Search for the cell housing the specified text and yield its (X, Y) center coordinate. 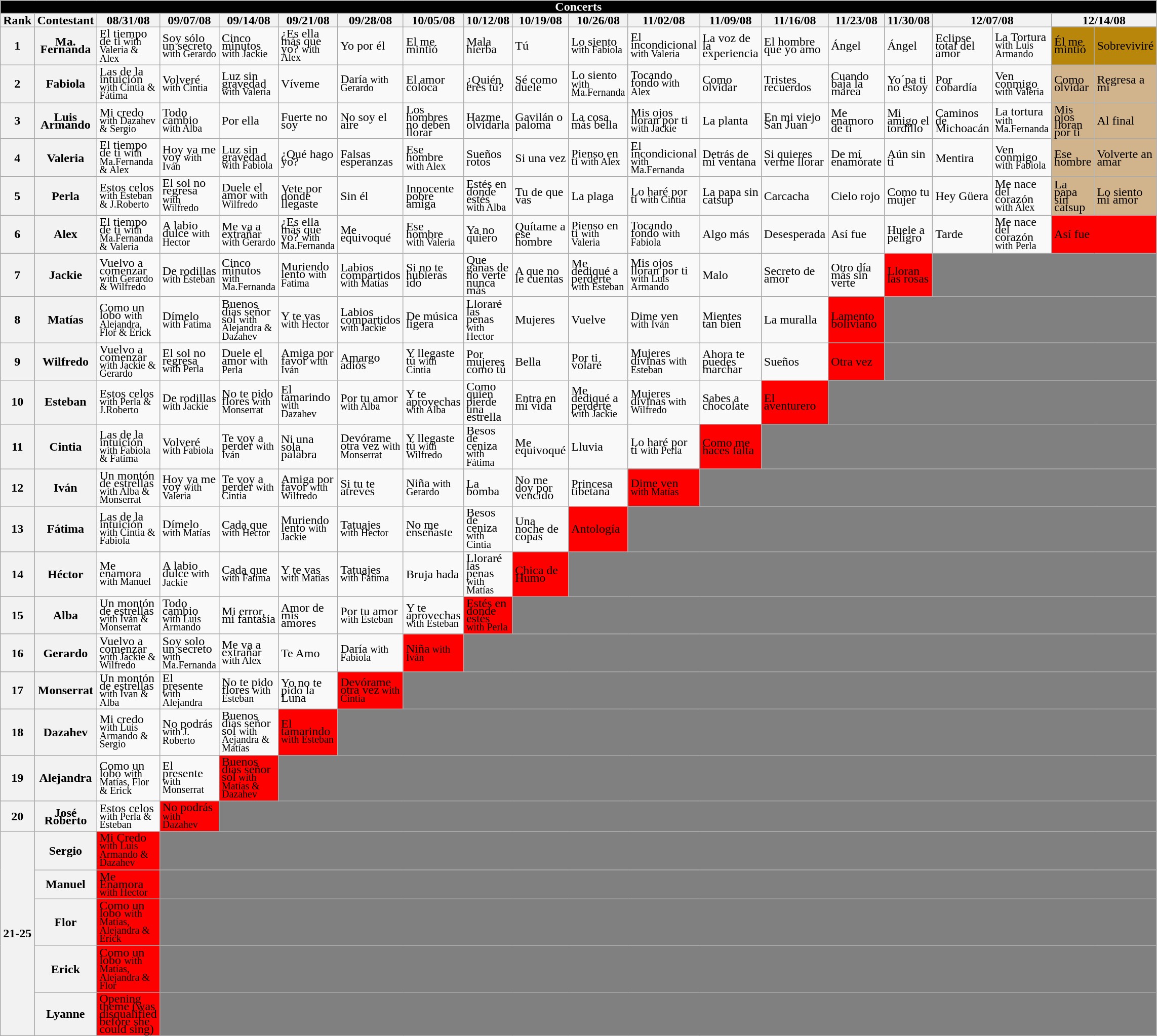
Volveré with Fabiola (189, 447)
Un montón de estrellas with Iván & Monserrat (128, 615)
Si una vez (541, 158)
Innocente pobre amiga (433, 196)
Contestant (66, 20)
Todo cambio with Alba (189, 121)
Tristes recuerdos (794, 84)
No podrás with J. Roberto (189, 732)
Mi Credo with Luis Armando & Dazahev (128, 851)
Estés en donde estés with Alba (488, 196)
Ese hombre (1073, 158)
Perla (66, 196)
¿Quién eres tú? (488, 84)
Desesperada (794, 234)
Jackie (66, 275)
Me va a extrañar with Gerardo (248, 234)
Cinco minutos with Ma.Fernanda (248, 275)
Muriendo lento with Fatima (308, 275)
10/26/08 (599, 20)
Pienso en ti with Alex (599, 158)
¿Es ella más que yo? with Ma.Fernanda (308, 234)
Yo por él (371, 46)
Sobreviviré (1125, 46)
Un montón de estrellas with Ivan & Alba (128, 690)
12/07/08 (992, 20)
Como tu mujer (908, 196)
Y te aprovechas with Esteban (433, 615)
16 (17, 653)
6 (17, 234)
Vuelve (599, 320)
Volveré with Cintia (189, 84)
El aventurero (794, 402)
No me doy por vencido (541, 488)
Falsas esperanzas (371, 158)
3 (17, 121)
Hey Güera (963, 196)
Mi credo with Dazahev & Sergio (128, 121)
Antología (599, 529)
4 (17, 158)
Fátima (66, 529)
El tiempo de ti with Valeria & Alex (128, 46)
Tarde (963, 234)
Mis ojos lloran por ti with Luis Armando (664, 275)
11/02/08 (664, 20)
Me dediqué a perderte with Esteban (599, 275)
Mis ojos lloran por ti with Jackie (664, 121)
11/23/08 (857, 20)
Algo más (731, 234)
Sin él (371, 196)
No te pido flores with Esteban (248, 690)
10/12/08 (488, 20)
El sol no regresa with Perla (189, 362)
Caminos de Michoacán (963, 121)
Yo´pa ti no estoy (908, 84)
Cada que with Hector (248, 529)
La planta (731, 121)
Secreto de amor (794, 275)
Gavilán o paloma (541, 121)
Las de la intuición with Cintia & Fabiola (128, 529)
Muriendo lento with Jackie (308, 529)
La cosa más bella (599, 121)
Carcacha (794, 196)
Monserrat (66, 690)
Me enamora with Manuel (128, 574)
Daría with Gerardo (371, 84)
Rank (17, 20)
Mala hierba (488, 46)
Besos de ceniza with Fátima (488, 447)
Si quieres verme llorar (794, 158)
El presente with Monserrat (189, 778)
Wilfredo (66, 362)
Cintia (66, 447)
Y te vas with Hector (308, 320)
Ahora te puedes marchar (731, 362)
Gerardo (66, 653)
Tatuajes with Hector (371, 529)
Amor de mis amores (308, 615)
Mientes tan bien (731, 320)
09/21/08 (308, 20)
14 (17, 574)
La voz de la experiencia (731, 46)
Estos celos with Perla & Esteban (128, 816)
2 (17, 84)
La muralla (794, 320)
09/07/08 (189, 20)
1 (17, 46)
Te Amo (308, 653)
El sol no regresa with Wilfredo (189, 196)
Lo siento with Fabiola (599, 46)
Buenos días señor sol with Aejandra & Matías (248, 732)
¿Es ella más que yo? with Alex (308, 46)
Lloraré las penas with Matías (488, 574)
Tocando fondo with Fabiola (664, 234)
Los hombres no deben llorar (433, 121)
Mujeres (541, 320)
Iván (66, 488)
Yo no te pido la Luna (308, 690)
Lo siento with Ma.Fernanda (599, 84)
Me Enamora with Hector (128, 885)
La tortura with Ma.Fernanda (1022, 121)
Si tu te atreves (371, 488)
Mi credo with Luis Armando & Sergio (128, 732)
Chica de Humo (541, 574)
El amor coloca (433, 84)
Valeria (66, 158)
No me enseñaste (433, 529)
La plaga (599, 196)
Por ella (248, 121)
18 (17, 732)
Pienso en ti with Valeria (599, 234)
Mujeres divinas with Esteban (664, 362)
Cielo rojo (857, 196)
Y llegaste tú with Cintia (433, 362)
Mujeres divinas with Wilfredo (664, 402)
Te voy a perder with Iván (248, 447)
Me dediqué a perderte with Jackie (599, 402)
Te voy a perder with Cintia (248, 488)
Ese hombre with Alex (433, 158)
El tiempo de ti with Ma.Fernanda & Alex (128, 158)
A labio dulce with Hector (189, 234)
Como me haces falta (731, 447)
Amiga por favor with Wilfredo (308, 488)
Amargo adiós (371, 362)
Fuerte no soy (308, 121)
9 (17, 362)
Dímelo with Matías (189, 529)
Dazahev (66, 732)
Princesa tibetana (599, 488)
Detrás de mi ventana (731, 158)
Alba (66, 615)
Vuelvo a comenzar with Jackie & Gerardo (128, 362)
Entra en mí vida (541, 402)
Alejandra (66, 778)
Duele el amor with Perla (248, 362)
Esteban (66, 402)
Cada que with Fatima (248, 574)
Mentira (963, 158)
Devórame otra vez with Monserrat (371, 447)
Otro día más sin verte (857, 275)
Héctor (66, 574)
Al final (1125, 121)
¿Qué hago yo? (308, 158)
Malo (731, 275)
10/05/08 (433, 20)
Duele el amor with Wilfredo (248, 196)
09/28/08 (371, 20)
Otra vez (857, 362)
Lyanne (66, 1014)
Dime ven with Iván (664, 320)
Opening theme (was disqualified before she could sing) (128, 1014)
Aún sin ti (908, 158)
Volverte an amar (1125, 158)
El hombre que yo amo (794, 46)
Flor (66, 922)
21-25 (17, 934)
Hoy ya me voy with Valeria (189, 488)
Y te aprovechas with Alba (433, 402)
Labios compartidos with Matías (371, 275)
Quítame a ese hombre (541, 234)
Niña with Gerardo (433, 488)
Por ti volaré (599, 362)
Dime ven with Matías (664, 488)
A que no le cuentas (541, 275)
Y te vas with Matías (308, 574)
Labios compartidos with Jackie (371, 320)
Sueños (794, 362)
Sabes a chocolate (731, 402)
Cuando baja la marea (857, 84)
De rodillas with Esteban (189, 275)
Buenos días señor sol with Alejandra & Dazahev (248, 320)
5 (17, 196)
Las de la intuición with Fabiola & Fatima (128, 447)
Besos de ceniza with Cintia (488, 529)
Estés en donde estés with Perla (488, 615)
Vuelvo a comenzar with Gerardo & Wilfredo (128, 275)
El tiempo de ti with Ma.Fernanda & Valeria (128, 234)
20 (17, 816)
Luis Armando (66, 121)
11/09/08 (731, 20)
No podrás with Dazahev (189, 816)
De mí enamórate (857, 158)
Como un lobo with Matías, Alejandra & Flor (128, 969)
Me nace del corazón with Alex (1022, 196)
Daría with Fabiola (371, 653)
Como un lobo with Alejandra, Flor & Erick (128, 320)
17 (17, 690)
La Tortura with Luis Armando (1022, 46)
Hoy ya me voy with Iván (189, 158)
Mis ojos lloran por ti (1073, 121)
10/19/08 (541, 20)
Si no te hubieras ido (433, 275)
Como quien pierde una estrella (488, 402)
10 (17, 402)
08/31/08 (128, 20)
El tamarindo with Esteban (308, 732)
11/30/08 (908, 20)
Dímelo with Fatima (189, 320)
Como un lobo with Matías, Alejandra & Erick (128, 922)
Erick (66, 969)
Lluvia (599, 447)
Concerts (578, 7)
Amiga por favor with Iván (308, 362)
Eclipse total del amor (963, 46)
15 (17, 615)
13 (17, 529)
Sé como duele (541, 84)
Mi amigo el tordillo (908, 121)
El me mintió (433, 46)
Lamento boliviano (857, 320)
Ni una sola palabra (308, 447)
Y llegaste tú with Wilfredo (433, 447)
Luz sin gravedad with Fabiola (248, 158)
Ma. Fernanda (66, 46)
11/16/08 (794, 20)
El tamarindo with Dazahev (308, 402)
No te pido flores with Monserrat (248, 402)
Por mujeres como tú (488, 362)
Lloraré las penas with Hector (488, 320)
Tu de que vas (541, 196)
A labio dulce with Jackie (189, 574)
Mi error, mi fantasía (248, 615)
Manuel (66, 885)
Buenos días señor sol with Matías & Dazahev (248, 778)
Ven conmigo with Fabiola (1022, 158)
La bomba (488, 488)
Me enamoro de ti (857, 121)
Un montón de estrellas with Alba & Monserrat (128, 488)
Vuelvo a comenzar with Jackie & Wilfredo (128, 653)
Las de la intuición with Cintia & Fátima (128, 84)
Lo haré por ti with Cintia (664, 196)
Tatuajes with Fatima (371, 574)
7 (17, 275)
Fabiola (66, 84)
Alex (66, 234)
Me va a extrañar with Alex (248, 653)
Soy solo un secreto with Ma.Fernanda (189, 653)
Tú (541, 46)
En mi viejo San Juan (794, 121)
Ven conmigo with Valeria (1022, 84)
09/14/08 (248, 20)
De música ligera (433, 320)
No soy el aire (371, 121)
12 (17, 488)
Niña with Iván (433, 653)
Vete por donde llegaste (308, 196)
El incondicional with Ma.Fernanda (664, 158)
Regresa a mi (1125, 84)
Estos celos with Esteban & J.Roberto (128, 196)
Bruja hada (433, 574)
Lloran las rosas (908, 275)
Por cobardía (963, 84)
Como un lobo with Matías, Flor & Erick (128, 778)
12/14/08 (1104, 20)
Que ganas de no verte nunca más (488, 275)
Me nace del corazón with Perla (1022, 234)
19 (17, 778)
El incondicional with Valeria (664, 46)
8 (17, 320)
Por tu amor with Alba (371, 402)
Soy sólo un secreto with Gerardo (189, 46)
Estos celos with Perla & J.Roberto (128, 402)
Hazme olvidarla (488, 121)
Él me mintió (1073, 46)
Sueños rotos (488, 158)
Cinco minutos with Jackie (248, 46)
El presente with Alejandra (189, 690)
Por tu amor with Esteban (371, 615)
11 (17, 447)
Sergio (66, 851)
Lo siento mi amor (1125, 196)
Todo cambio with Luis Armando (189, 615)
Tocando fondo with Alex (664, 84)
Matías (66, 320)
Ese hombre with Valeria (433, 234)
Bella (541, 362)
Lo haré por ti with Perla (664, 447)
Ya no quiero (488, 234)
Devórame otra vez with Cintia (371, 690)
Una noche de copas (541, 529)
José Roberto (66, 816)
De rodillas with Jackie (189, 402)
Huele a peligro (908, 234)
Víveme (308, 84)
Luz sin gravedad with Valeria (248, 84)
